Provide the (x, y) coordinate of the cell's center where the given text is located.  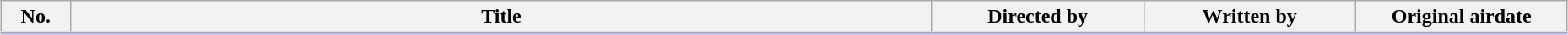
Directed by (1038, 17)
Title (501, 17)
No. (35, 17)
Original airdate (1462, 17)
Written by (1249, 17)
